Determine the (x, y) coordinate at the center of the cell enclosing the given text.  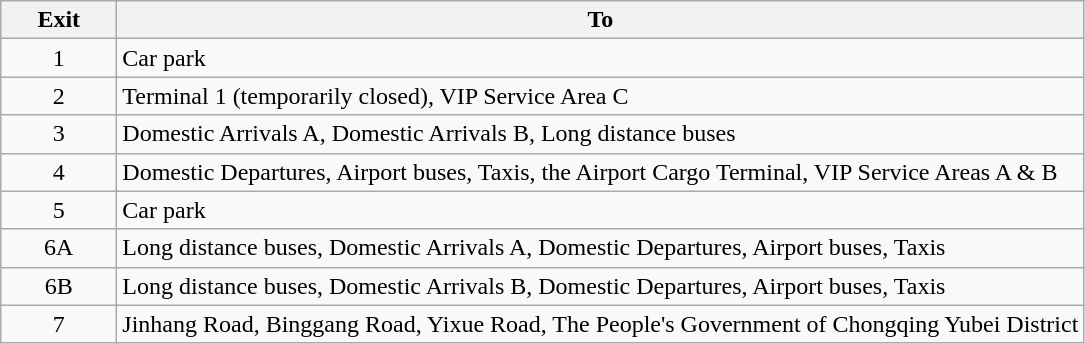
Domestic Departures, Airport buses, Taxis, the Airport Cargo Terminal, VIP Service Areas A & B (600, 172)
Terminal 1 (temporarily closed), VIP Service Area C (600, 96)
1 (59, 58)
6A (59, 248)
7 (59, 324)
6B (59, 286)
5 (59, 210)
2 (59, 96)
Exit (59, 20)
To (600, 20)
Domestic Arrivals A, Domestic Arrivals B, Long distance buses (600, 134)
Long distance buses, Domestic Arrivals A, Domestic Departures, Airport buses, Taxis (600, 248)
4 (59, 172)
3 (59, 134)
Jinhang Road, Binggang Road, Yixue Road, The People's Government of Chongqing Yubei District (600, 324)
Long distance buses, Domestic Arrivals B, Domestic Departures, Airport buses, Taxis (600, 286)
